Search for the cell housing the specified text and yield its [x, y] center coordinate. 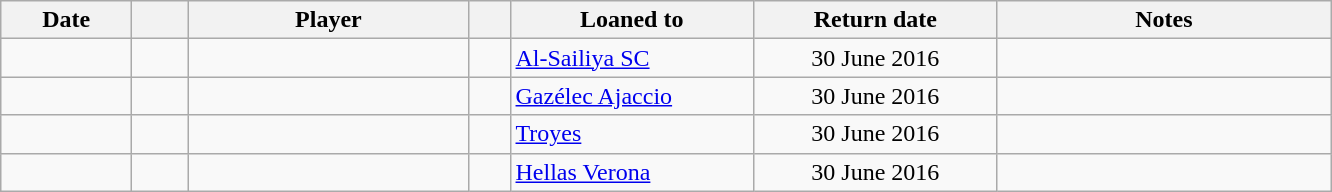
Troyes [632, 134]
Loaned to [632, 20]
Gazélec Ajaccio [632, 96]
Return date [876, 20]
Player [328, 20]
Hellas Verona [632, 172]
Al-Sailiya SC [632, 58]
Date [66, 20]
Notes [1164, 20]
